Determine the [X, Y] coordinate at the center of the cell enclosing the given text.  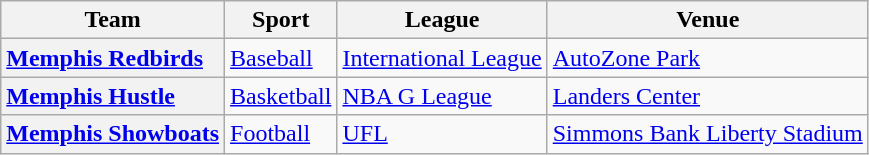
UFL [442, 134]
Venue [708, 20]
Team [113, 20]
Simmons Bank Liberty Stadium [708, 134]
Memphis Redbirds [113, 58]
Memphis Hustle [113, 96]
Football [281, 134]
International League [442, 58]
AutoZone Park [708, 58]
Basketball [281, 96]
Memphis Showboats [113, 134]
Sport [281, 20]
Landers Center [708, 96]
NBA G League [442, 96]
Baseball [281, 58]
League [442, 20]
